From the cell containing the given text, extract its center point as (x, y) coordinate. 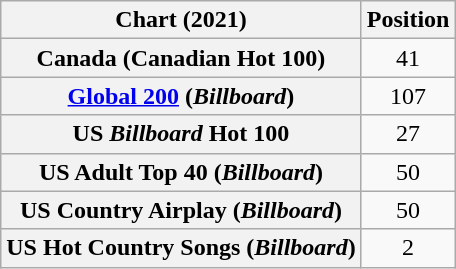
27 (408, 134)
US Billboard Hot 100 (181, 134)
Position (408, 20)
US Adult Top 40 (Billboard) (181, 172)
107 (408, 96)
2 (408, 248)
Global 200 (Billboard) (181, 96)
Chart (2021) (181, 20)
41 (408, 58)
US Hot Country Songs (Billboard) (181, 248)
US Country Airplay (Billboard) (181, 210)
Canada (Canadian Hot 100) (181, 58)
